Identify which cell holds the provided text, then report its (x, y) central coordinate. 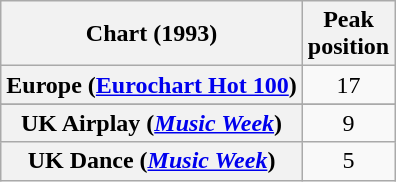
Chart (1993) (152, 34)
17 (348, 85)
Europe (Eurochart Hot 100) (152, 85)
Peakposition (348, 34)
5 (348, 161)
UK Dance (Music Week) (152, 161)
UK Airplay (Music Week) (152, 123)
9 (348, 123)
